Capture the cell that displays the provided text and extract its [x, y] central coordinate. 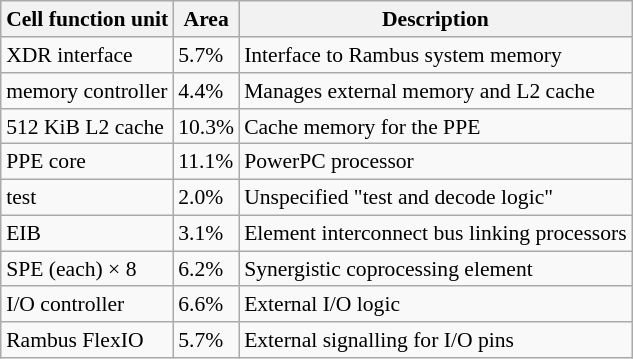
Interface to Rambus system memory [436, 55]
test [87, 197]
I/O controller [87, 304]
2.0% [206, 197]
PowerPC processor [436, 162]
Cell function unit [87, 19]
4.4% [206, 91]
Element interconnect bus linking processors [436, 233]
Manages external memory and L2 cache [436, 91]
3.1% [206, 233]
Synergistic coprocessing element [436, 269]
Description [436, 19]
memory controller [87, 91]
Rambus FlexIO [87, 340]
6.6% [206, 304]
6.2% [206, 269]
Unspecified "test and decode logic" [436, 197]
XDR interface [87, 55]
Cache memory for the PPE [436, 126]
Area [206, 19]
512 KiB L2 cache [87, 126]
10.3% [206, 126]
EIB [87, 233]
External signalling for I/O pins [436, 340]
External I/O logic [436, 304]
PPE core [87, 162]
SPE (each) × 8 [87, 269]
11.1% [206, 162]
